Search for the cell housing the specified text and yield its (X, Y) center coordinate. 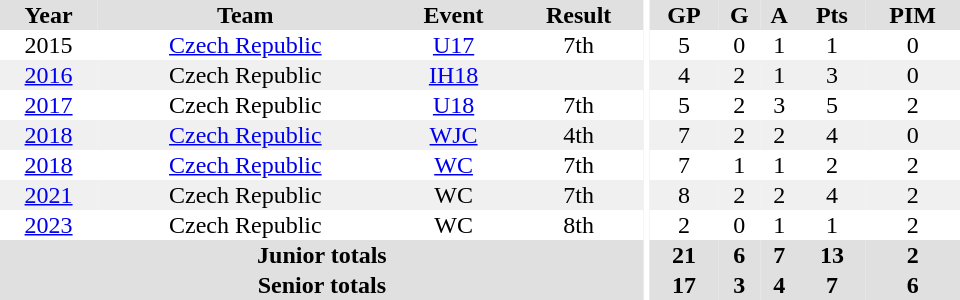
U17 (454, 45)
U18 (454, 105)
2017 (48, 105)
17 (684, 285)
Pts (832, 15)
2023 (48, 225)
GP (684, 15)
4th (579, 135)
WJC (454, 135)
Senior totals (322, 285)
Team (245, 15)
IH18 (454, 75)
2016 (48, 75)
Junior totals (322, 255)
Year (48, 15)
8 (684, 195)
8th (579, 225)
A (780, 15)
G (740, 15)
2015 (48, 45)
Event (454, 15)
Result (579, 15)
2021 (48, 195)
21 (684, 255)
13 (832, 255)
PIM (912, 15)
